For the text-containing cell, return its midpoint in (X, Y) coordinate format. 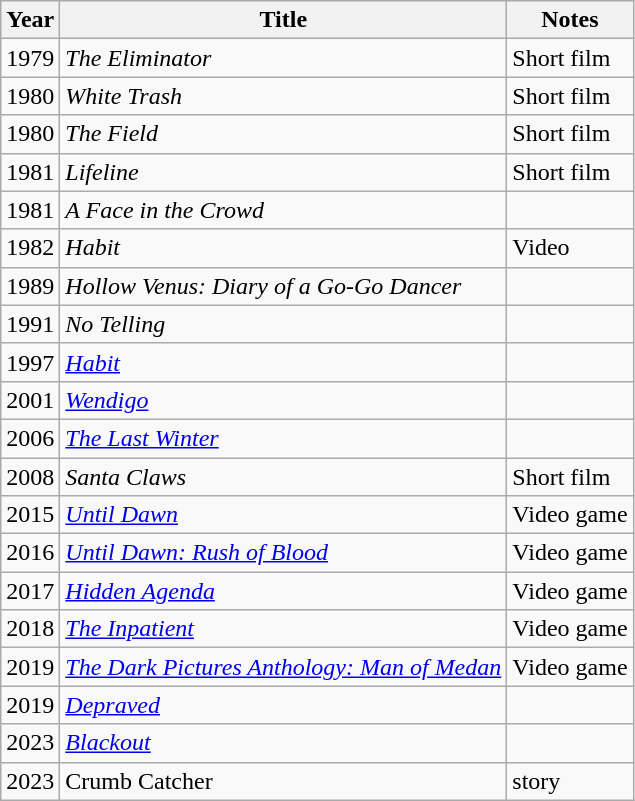
Wendigo (284, 400)
2016 (30, 553)
1991 (30, 324)
1979 (30, 58)
Santa Claws (284, 477)
2008 (30, 477)
Crumb Catcher (284, 781)
The Eliminator (284, 58)
story (570, 781)
2006 (30, 438)
Depraved (284, 705)
2017 (30, 591)
1989 (30, 286)
No Telling (284, 324)
Until Dawn: Rush of Blood (284, 553)
Until Dawn (284, 515)
Hidden Agenda (284, 591)
Video (570, 248)
1997 (30, 362)
Hollow Venus: Diary of a Go-Go Dancer (284, 286)
Title (284, 20)
The Inpatient (284, 629)
The Last Winter (284, 438)
Year (30, 20)
2015 (30, 515)
2018 (30, 629)
Blackout (284, 743)
A Face in the Crowd (284, 210)
Lifeline (284, 172)
1982 (30, 248)
2001 (30, 400)
White Trash (284, 96)
The Dark Pictures Anthology: Man of Medan (284, 667)
The Field (284, 134)
Notes (570, 20)
